Return [x, y] of the center of cell containing provided text 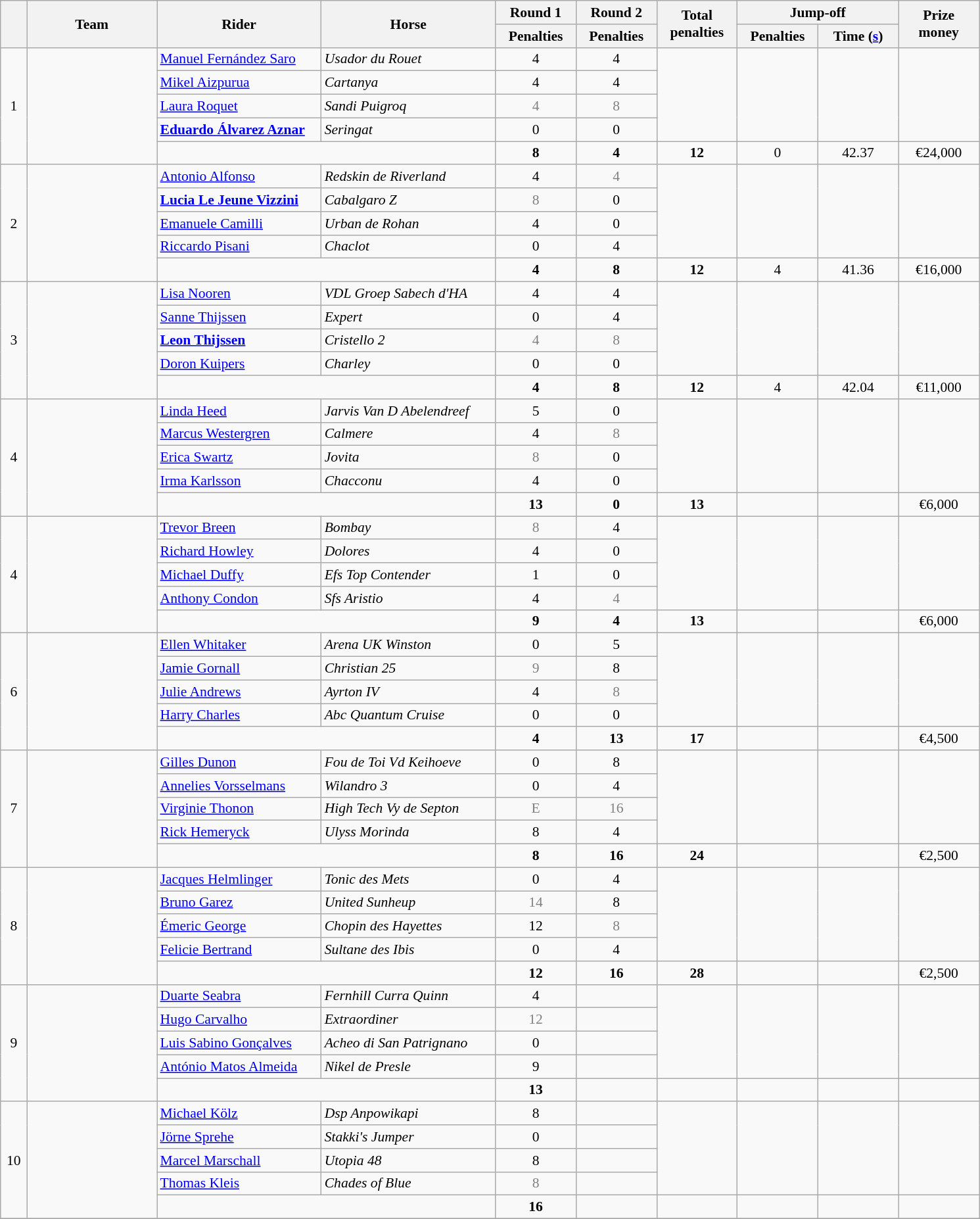
Jovita [409, 458]
Christian 25 [409, 669]
Hugo Carvalho [239, 1020]
24 [697, 856]
Fou de Toi Vd Keihoeve [409, 762]
Émeric George [239, 926]
Fernhill Curra Quinn [409, 996]
Linda Heed [239, 411]
€11,000 [939, 387]
Irma Karlsson [239, 481]
E [536, 809]
€16,000 [939, 270]
Horse [409, 24]
Rick Hemeryck [239, 832]
Michael Kölz [239, 1114]
Gilles Dunon [239, 762]
Seringat [409, 130]
Thomas Kleis [239, 1183]
Bombay [409, 528]
Erica Swartz [239, 458]
Round 2 [617, 12]
Sandi Puigroq [409, 107]
Mikel Aizpurua [239, 83]
Sanne Thijssen [239, 317]
Urban de Rohan [409, 224]
VDL Groep Sabech d'HA [409, 294]
Riccardo Pisani [239, 247]
High Tech Vy de Septon [409, 809]
Calmere [409, 434]
28 [697, 973]
Chacconu [409, 481]
Sultane des Ibis [409, 949]
Prizemoney [939, 24]
Julie Andrews [239, 692]
Usador du Rouet [409, 59]
Rider [239, 24]
10 [14, 1160]
Time (s) [858, 36]
Total penalties [697, 24]
Ellen Whitaker [239, 645]
Jörne Sprehe [239, 1137]
Annelies Vorsselmans [239, 786]
Luis Sabino Gonçalves [239, 1043]
3 [14, 341]
Redskin de Riverland [409, 177]
Marcel Marschall [239, 1160]
Marcus Westergren [239, 434]
7 [14, 809]
Acheo di San Patrignano [409, 1043]
Michael Duffy [239, 575]
Expert [409, 317]
Jarvis Van D Abelendreef [409, 411]
6 [14, 692]
Abc Quantum Cruise [409, 715]
Laura Roquet [239, 107]
Chopin des Hayettes [409, 926]
Extraordiner [409, 1020]
Virginie Thonon [239, 809]
Sfs Aristio [409, 598]
Lisa Nooren [239, 294]
Anthony Condon [239, 598]
Ulyss Morinda [409, 832]
Utopia 48 [409, 1160]
€4,500 [939, 739]
Felicie Bertrand [239, 949]
Doron Kuipers [239, 364]
17 [697, 739]
Emanuele Camilli [239, 224]
Dsp Anpowikapi [409, 1114]
Leon Thijssen [239, 341]
Tonic des Mets [409, 879]
Wilandro 3 [409, 786]
Antonio Alfonso [239, 177]
Lucia Le Jeune Vizzini [239, 200]
Cartanya [409, 83]
Round 1 [536, 12]
António Matos Almeida [239, 1066]
Jacques Helmlinger [239, 879]
14 [536, 903]
Efs Top Contender [409, 575]
Manuel Fernández Saro [239, 59]
Duarte Seabra [239, 996]
Ayrton IV [409, 692]
Cabalgaro Z [409, 200]
Bruno Garez [239, 903]
Jump-off [818, 12]
Jamie Gornall [239, 669]
Dolores [409, 552]
United Sunheup [409, 903]
42.37 [858, 153]
Nikel de Presle [409, 1066]
Chaclot [409, 247]
Richard Howley [239, 552]
2 [14, 224]
Chades of Blue [409, 1183]
Arena UK Winston [409, 645]
Charley [409, 364]
Cristello 2 [409, 341]
Harry Charles [239, 715]
41.36 [858, 270]
Stakki's Jumper [409, 1137]
Eduardo Álvarez Aznar [239, 130]
Trevor Breen [239, 528]
42.04 [858, 387]
€24,000 [939, 153]
Team [92, 24]
